Scan for the cell matching the given text and deliver its [x, y] coordinate at center. 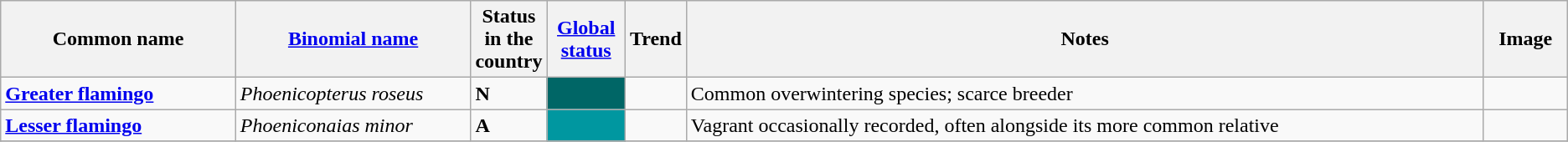
Common overwintering species; scarce breeder [1085, 94]
Greater flamingo [119, 94]
Common name [119, 39]
N [509, 94]
Phoenicopterus roseus [353, 94]
Binomial name [353, 39]
Lesser flamingo [119, 125]
Vagrant occasionally recorded, often alongside its more common relative [1085, 125]
Image [1525, 39]
Trend [655, 39]
Phoeniconaias minor [353, 125]
Notes [1085, 39]
A [509, 125]
Status in the country [509, 39]
Global status [586, 39]
